Extract the [X, Y] coordinate from the center of the cell holding the provided text.  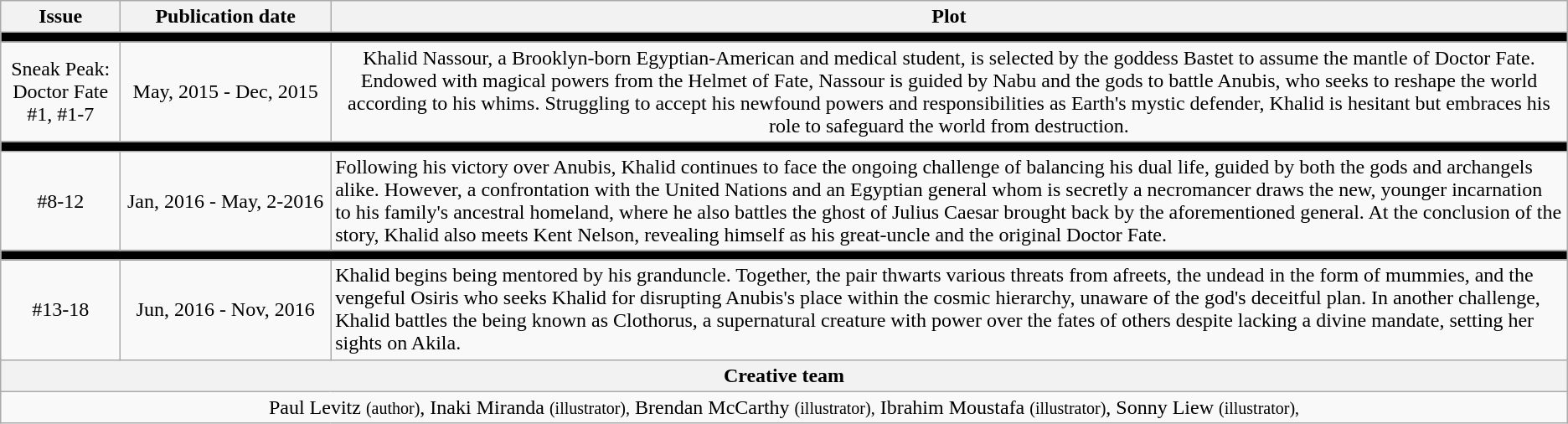
Plot [950, 17]
May, 2015 - Dec, 2015 [226, 92]
#8-12 [60, 201]
Issue [60, 17]
Creative team [784, 375]
#13-18 [60, 310]
Jun, 2016 - Nov, 2016 [226, 310]
Jan, 2016 - May, 2-2016 [226, 201]
Sneak Peak: Doctor Fate #1, #1-7 [60, 92]
Publication date [226, 17]
Paul Levitz (author), Inaki Miranda (illustrator), Brendan McCarthy (illustrator), Ibrahim Moustafa (illustrator), Sonny Liew (illustrator), [784, 407]
